Search for the cell housing the specified text and yield its (X, Y) center coordinate. 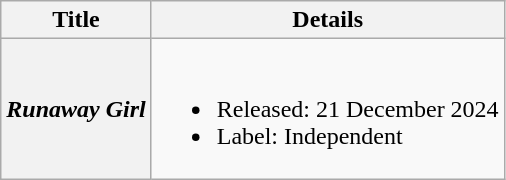
Released: 21 December 2024Label: Independent (328, 109)
Details (328, 20)
Title (76, 20)
Runaway Girl (76, 109)
